Return the [X, Y] coordinate for the center point of the cell that contains the specified text.  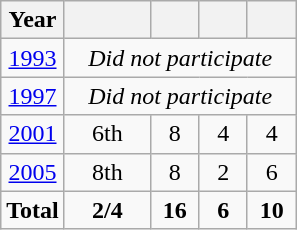
6th [107, 134]
2/4 [107, 210]
8th [107, 172]
Year [33, 20]
1997 [33, 96]
Total [33, 210]
2 [224, 172]
1993 [33, 58]
2001 [33, 134]
10 [272, 210]
2005 [33, 172]
16 [174, 210]
